Locate the cell with the specified text and output its (X, Y) center coordinate. 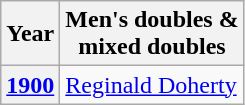
Reginald Doherty (152, 85)
Men's doubles &mixed doubles (152, 34)
1900 (30, 85)
Year (30, 34)
